Scan for the cell matching the given text and deliver its (x, y) coordinate at center. 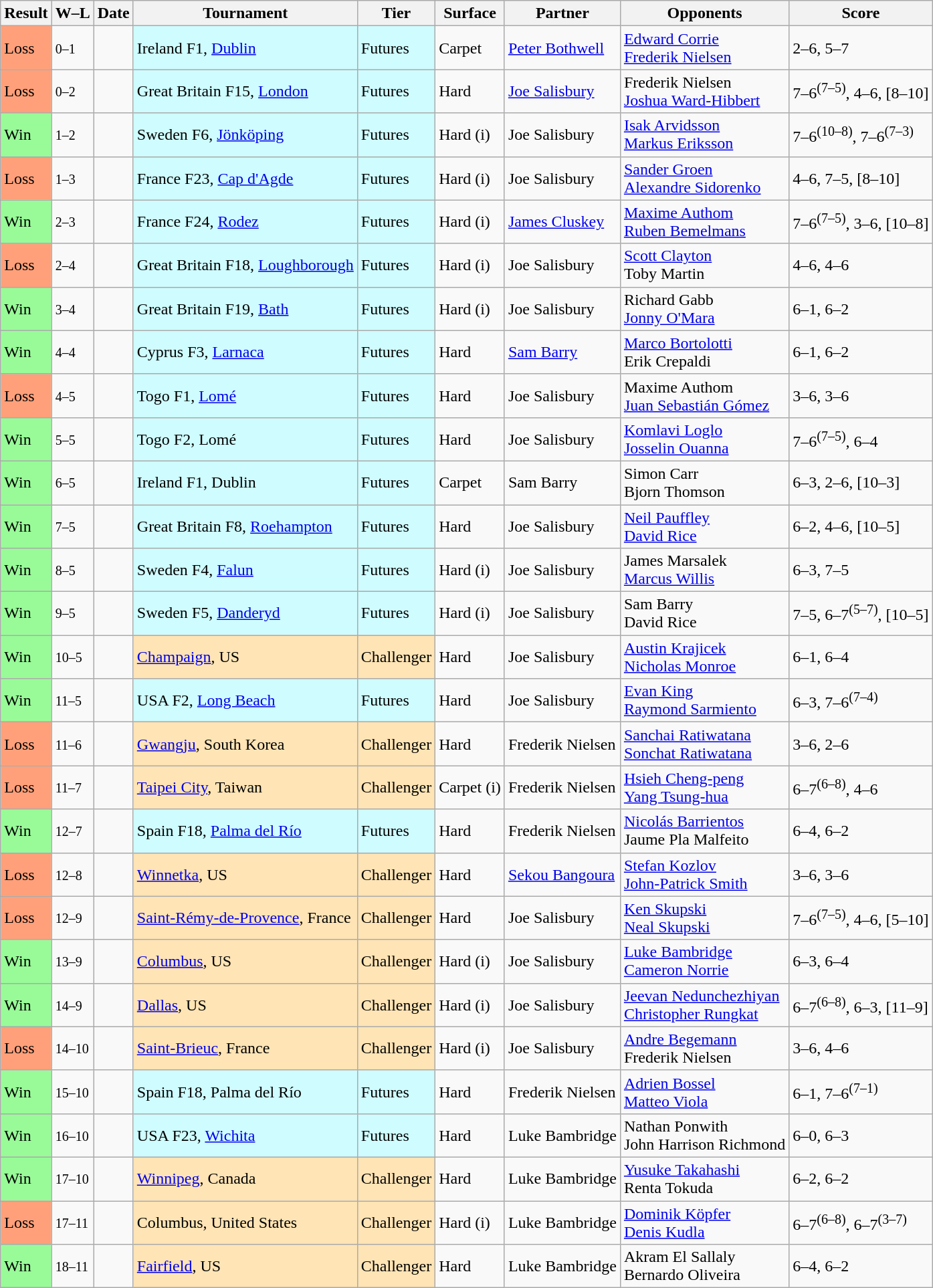
James Marsalek Marcus Willis (704, 570)
Columbus, US (245, 962)
6–1, 6–4 (861, 657)
Sam Barry David Rice (704, 614)
Carpet (i) (470, 788)
12–7 (72, 831)
6–5 (72, 483)
4–6, 7–5, [8–10] (861, 178)
10–5 (72, 657)
Surface (470, 13)
Togo F2, Lomé (245, 439)
6–1, 7–6(7–1) (861, 1091)
6–3, 6–4 (861, 962)
Akram El Sallaly Bernardo Oliveira (704, 1267)
17–10 (72, 1178)
Togo F1, Lomé (245, 396)
4–6, 4–6 (861, 265)
Frederik Nielsen Joshua Ward-Hibbert (704, 91)
Sanchai Ratiwatana Sonchat Ratiwatana (704, 744)
6–3, 2–6, [10–3] (861, 483)
France F23, Cap d'Agde (245, 178)
Yusuke Takahashi Renta Tokuda (704, 1178)
Great Britain F15, London (245, 91)
Gwangju, South Korea (245, 744)
Nathan Ponwith John Harrison Richmond (704, 1136)
Taipei City, Taiwan (245, 788)
Dallas, US (245, 1004)
Winnipeg, Canada (245, 1178)
Neil Pauffley David Rice (704, 526)
6–2, 6–2 (861, 1178)
15–10 (72, 1091)
USA F2, Long Beach (245, 701)
Adrien Bossel Matteo Viola (704, 1091)
4–4 (72, 352)
Cyprus F3, Larnaca (245, 352)
Simon Carr Bjorn Thomson (704, 483)
1–3 (72, 178)
Date (114, 13)
6–3, 7–5 (861, 570)
Marco Bortolotti Erik Crepaldi (704, 352)
17–11 (72, 1222)
7–5 (72, 526)
Stefan Kozlov John-Patrick Smith (704, 875)
9–5 (72, 614)
6–0, 6–3 (861, 1136)
Tier (396, 13)
Sweden F5, Danderyd (245, 614)
7–6(7–5), 3–6, [10–8] (861, 222)
Great Britain F18, Loughborough (245, 265)
7–6(7–5), 4–6, [8–10] (861, 91)
3–6, 2–6 (861, 744)
7–6(7–5), 4–6, [5–10] (861, 918)
16–10 (72, 1136)
Great Britain F8, Roehampton (245, 526)
Isak Arvidsson Markus Eriksson (704, 135)
Score (861, 13)
Komlavi Loglo Josselin Ouanna (704, 439)
2–3 (72, 222)
Ken Skupski Neal Skupski (704, 918)
14–9 (72, 1004)
11–5 (72, 701)
Champaign, US (245, 657)
Saint-Rémy-de-Provence, France (245, 918)
6–7(6–8), 6–7(3–7) (861, 1222)
Maxime Authom Juan Sebastián Gómez (704, 396)
8–5 (72, 570)
14–10 (72, 1049)
Maxime Authom Ruben Bemelmans (704, 222)
Sekou Bangoura (562, 875)
James Cluskey (562, 222)
Hsieh Cheng-peng Yang Tsung-hua (704, 788)
4–5 (72, 396)
Fairfield, US (245, 1267)
Result (26, 13)
6–3, 7–6(7–4) (861, 701)
Winnetka, US (245, 875)
Sweden F4, Falun (245, 570)
3–4 (72, 309)
Nicolás Barrientos Jaume Pla Malfeito (704, 831)
7–5, 6–7(5–7), [10–5] (861, 614)
Luke Bambridge Cameron Norrie (704, 962)
Dominik Köpfer Denis Kudla (704, 1222)
13–9 (72, 962)
6–2, 4–6, [10–5] (861, 526)
Jeevan Nedunchezhiyan Christopher Rungkat (704, 1004)
6–7(6–8), 6–3, [11–9] (861, 1004)
12–8 (72, 875)
7–6(7–5), 6–4 (861, 439)
Partner (562, 13)
Sweden F6, Jönköping (245, 135)
1–2 (72, 135)
18–11 (72, 1267)
7–6(10–8), 7–6(7–3) (861, 135)
France F24, Rodez (245, 222)
Saint-Brieuc, France (245, 1049)
5–5 (72, 439)
11–6 (72, 744)
Sander Groen Alexandre Sidorenko (704, 178)
Andre Begemann Frederik Nielsen (704, 1049)
USA F23, Wichita (245, 1136)
Richard Gabb Jonny O'Mara (704, 309)
Evan King Raymond Sarmiento (704, 701)
11–7 (72, 788)
3–6, 4–6 (861, 1049)
Opponents (704, 13)
Columbus, United States (245, 1222)
Peter Bothwell (562, 48)
Scott Clayton Toby Martin (704, 265)
Edward Corrie Frederik Nielsen (704, 48)
Austin Krajicek Nicholas Monroe (704, 657)
12–9 (72, 918)
2–4 (72, 265)
W–L (72, 13)
Tournament (245, 13)
0–1 (72, 48)
2–6, 5–7 (861, 48)
6–7(6–8), 4–6 (861, 788)
Great Britain F19, Bath (245, 309)
0–2 (72, 91)
